Identify which cell holds the provided text, then report its [x, y] central coordinate. 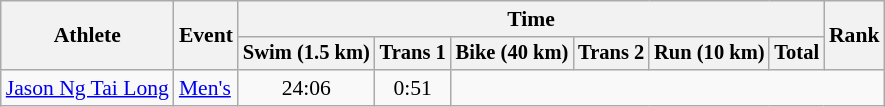
Swim (1.5 km) [306, 54]
Bike (40 km) [512, 54]
Total [796, 54]
Jason Ng Tai Long [88, 88]
24:06 [306, 88]
Athlete [88, 36]
0:51 [413, 88]
Rank [854, 36]
Trans 1 [413, 54]
Men's [206, 88]
Trans 2 [611, 54]
Event [206, 36]
Time [531, 19]
Run (10 km) [709, 54]
